From the cell containing the given text, extract its center point as (x, y) coordinate. 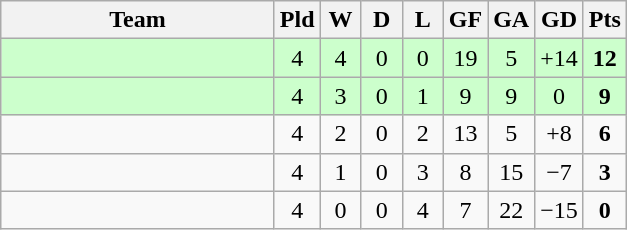
15 (512, 172)
W (340, 20)
13 (465, 134)
6 (604, 134)
22 (512, 210)
−7 (560, 172)
12 (604, 58)
D (382, 20)
8 (465, 172)
7 (465, 210)
L (422, 20)
Pts (604, 20)
+14 (560, 58)
+8 (560, 134)
−15 (560, 210)
Team (138, 20)
GF (465, 20)
GA (512, 20)
Pld (297, 20)
GD (560, 20)
19 (465, 58)
